Locate the cell with the specified text and output its (x, y) center coordinate. 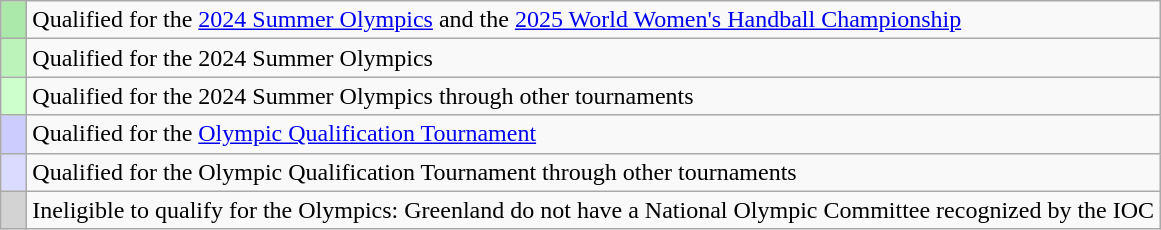
Qualified for the 2024 Summer Olympics and the 2025 World Women's Handball Championship (594, 20)
Qualified for the Olympic Qualification Tournament (594, 134)
Qualified for the 2024 Summer Olympics (594, 58)
Qualified for the 2024 Summer Olympics through other tournaments (594, 96)
Ineligible to qualify for the Olympics: Greenland do not have a National Olympic Committee recognized by the IOC (594, 210)
Qualified for the Olympic Qualification Tournament through other tournaments (594, 172)
